Provide the (x, y) coordinate of the cell's center where the given text is located.  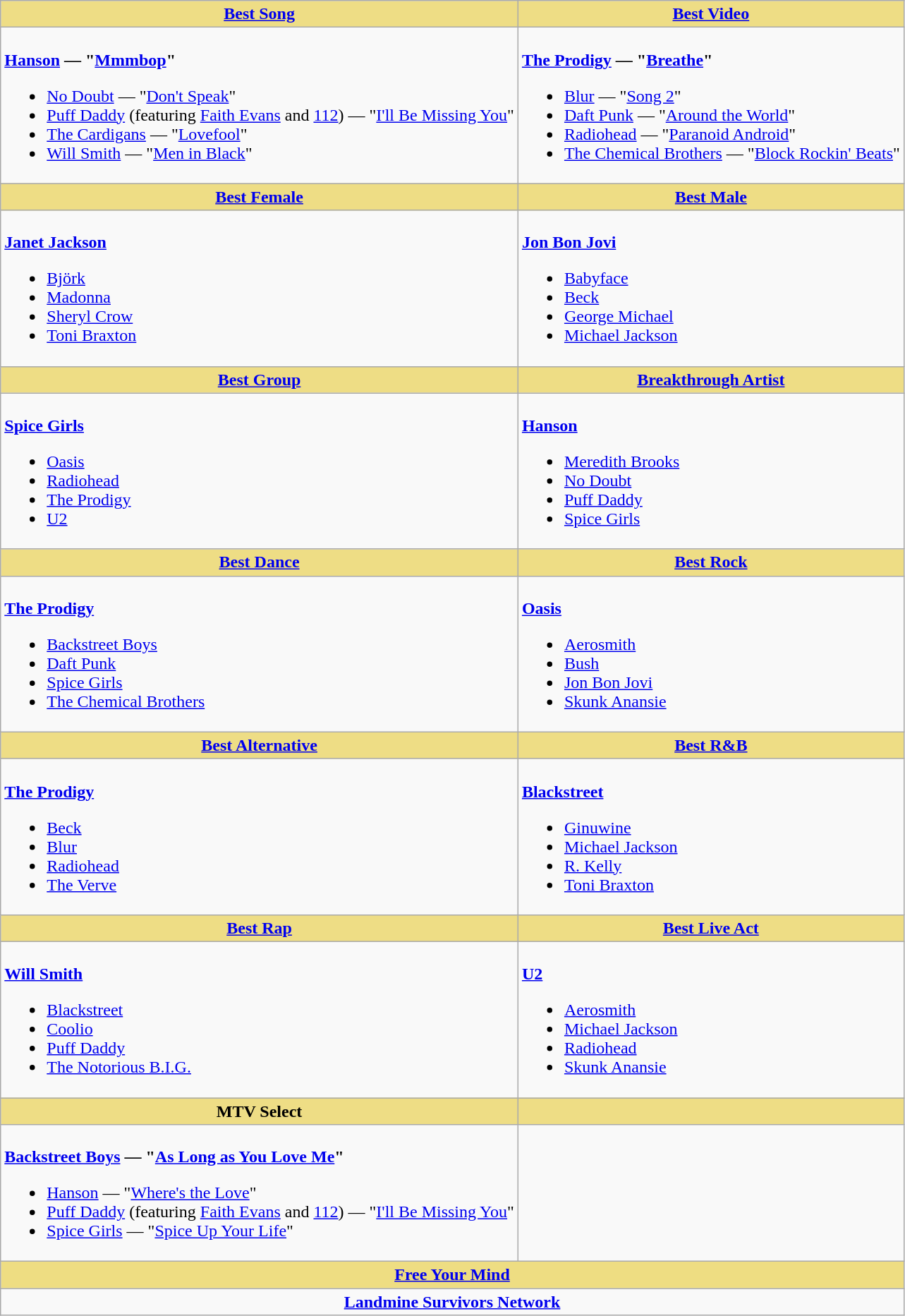
Landmine Survivors Network (453, 1302)
BlackstreetGinuwineMichael JacksonR. KellyToni Braxton (711, 837)
Janet JacksonBjörkMadonnaSheryl CrowToni Braxton (260, 288)
Best Male (711, 197)
Spice GirlsOasisRadioheadThe ProdigyU2 (260, 471)
HansonMeredith BrooksNo DoubtPuff DaddySpice Girls (711, 471)
OasisAerosmithBushJon Bon JoviSkunk Anansie (711, 653)
Best Song (260, 14)
U2AerosmithMichael JacksonRadioheadSkunk Anansie (711, 1019)
The ProdigyBackstreet BoysDaft PunkSpice GirlsThe Chemical Brothers (260, 653)
Best Video (711, 14)
Best Female (260, 197)
Breakthrough Artist (711, 380)
Will SmithBlackstreetCoolioPuff DaddyThe Notorious B.I.G. (260, 1019)
Best Rock (711, 562)
The ProdigyBeckBlurRadioheadThe Verve (260, 837)
Jon Bon JoviBabyfaceBeckGeorge MichaelMichael Jackson (711, 288)
Best R&B (711, 745)
Best Group (260, 380)
Best Rap (260, 928)
Best Dance (260, 562)
MTV Select (260, 1111)
The Prodigy — "Breathe"Blur — "Song 2"Daft Punk — "Around the World"Radiohead — "Paranoid Android"The Chemical Brothers — "Block Rockin' Beats" (711, 106)
Free Your Mind (453, 1275)
Best Live Act (711, 928)
Best Alternative (260, 745)
